Return the [x, y] coordinate for the center point of the cell that contains the specified text.  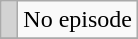
No episode [78, 20]
